Search for the cell housing the specified text and yield its [X, Y] center coordinate. 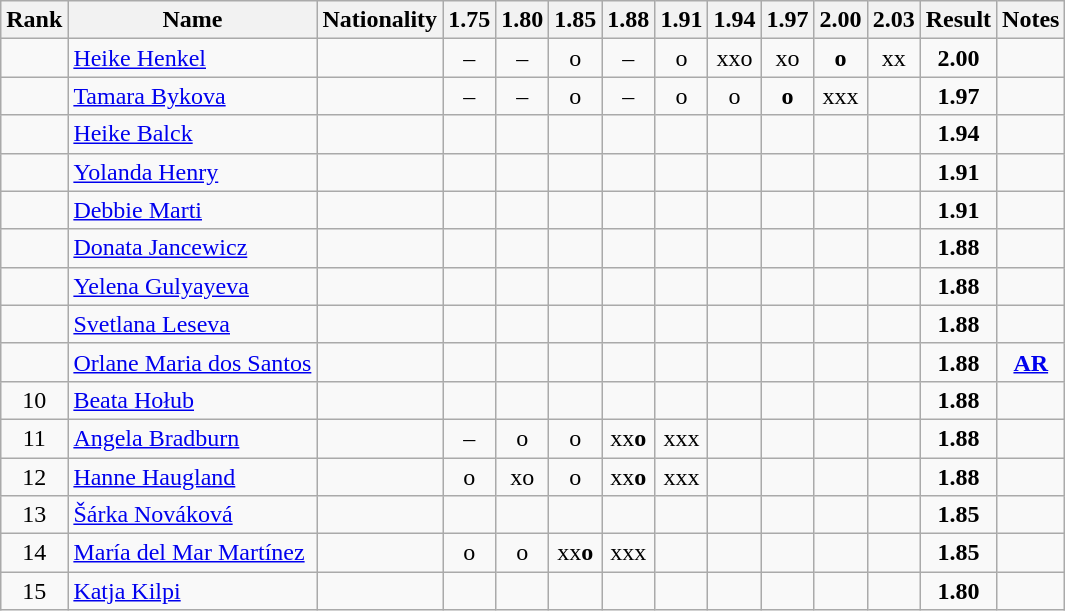
Nationality [380, 20]
Svetlana Leseva [192, 324]
Katja Kilpi [192, 591]
Angela Bradburn [192, 438]
Name [192, 20]
María del Mar Martínez [192, 553]
Yelena Gulyayeva [192, 286]
Yolanda Henry [192, 172]
Donata Jancewicz [192, 248]
xx [894, 58]
2.03 [894, 20]
Šárka Nováková [192, 515]
Debbie Marti [192, 210]
Heike Balck [192, 134]
Rank [34, 20]
15 [34, 591]
12 [34, 477]
AR [1031, 362]
13 [34, 515]
Tamara Bykova [192, 96]
Beata Hołub [192, 400]
Heike Henkel [192, 58]
Result [958, 20]
Orlane Maria dos Santos [192, 362]
10 [34, 400]
Hanne Haugland [192, 477]
Notes [1031, 20]
1.75 [470, 20]
11 [34, 438]
14 [34, 553]
